Provide the [X, Y] coordinate of the cell's center where the given text is located.  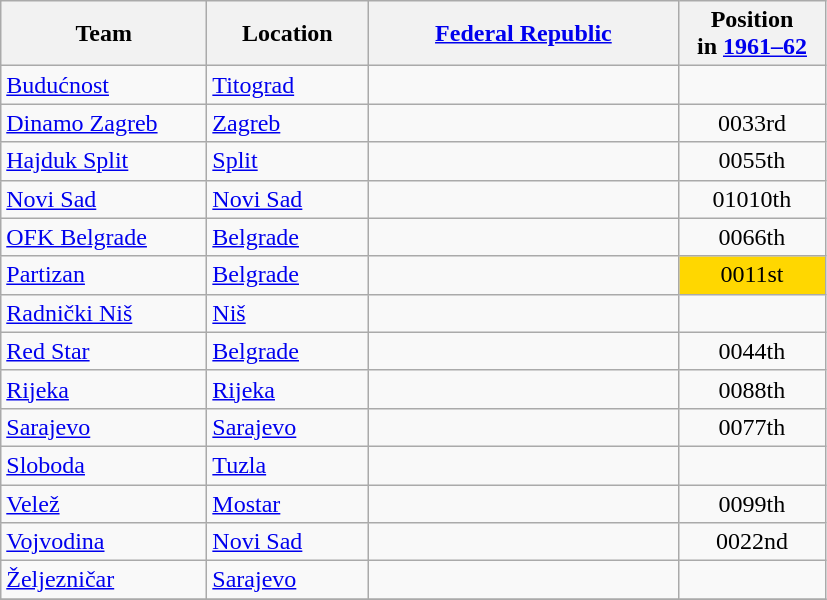
0033rd [752, 123]
OFK Belgrade [104, 237]
Vojvodina [104, 542]
Team [104, 34]
Niš [288, 313]
Titograd [288, 85]
Partizan [104, 275]
Mostar [288, 503]
Federal Republic [524, 34]
Radnički Niš [104, 313]
0044th [752, 351]
Hajduk Split [104, 161]
0022nd [752, 542]
Red Star [104, 351]
Location [288, 34]
0077th [752, 427]
0088th [752, 389]
0099th [752, 503]
Tuzla [288, 465]
0066th [752, 237]
Željezničar [104, 580]
01010th [752, 199]
Positionin 1961–62 [752, 34]
Dinamo Zagreb [104, 123]
0055th [752, 161]
0011st [752, 275]
Zagreb [288, 123]
Sloboda [104, 465]
Split [288, 161]
Budućnost [104, 85]
Velež [104, 503]
